Search for the cell housing the specified text and yield its (x, y) center coordinate. 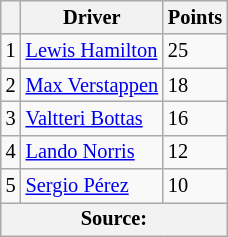
1 (11, 51)
Sergio Pérez (92, 186)
Lando Norris (92, 152)
Lewis Hamilton (92, 51)
3 (11, 118)
10 (195, 186)
5 (11, 186)
25 (195, 51)
18 (195, 85)
Max Verstappen (92, 85)
Points (195, 17)
4 (11, 152)
Driver (92, 17)
Source: (114, 219)
2 (11, 85)
12 (195, 152)
Valtteri Bottas (92, 118)
16 (195, 118)
